Return the [x, y] coordinate for the center point of the cell that contains the specified text.  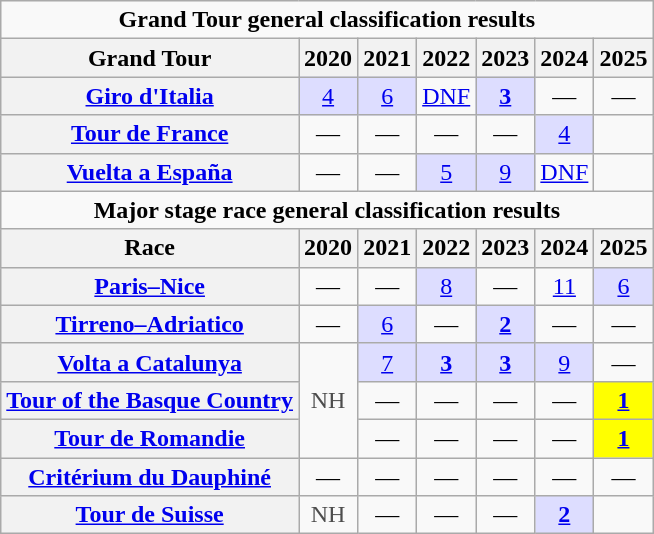
Race [150, 248]
7 [388, 362]
Paris–Nice [150, 286]
Tirreno–Adriatico [150, 324]
5 [446, 172]
Volta a Catalunya [150, 362]
Vuelta a España [150, 172]
Grand Tour [150, 58]
Tour de Romandie [150, 438]
Tour de France [150, 134]
Giro d'Italia [150, 96]
Tour of the Basque Country [150, 400]
8 [446, 286]
Grand Tour general classification results [327, 20]
Critérium du Dauphiné [150, 477]
11 [564, 286]
Tour de Suisse [150, 515]
Major stage race general classification results [327, 210]
